Scan for the cell matching the given text and deliver its (x, y) coordinate at center. 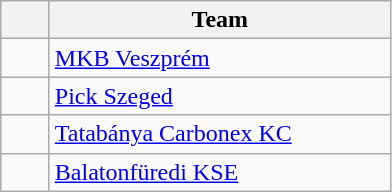
Tatabánya Carbonex KC (220, 134)
Team (220, 20)
MKB Veszprém (220, 58)
Balatonfüredi KSE (220, 172)
Pick Szeged (220, 96)
